For the text-containing cell, return its midpoint in [x, y] coordinate format. 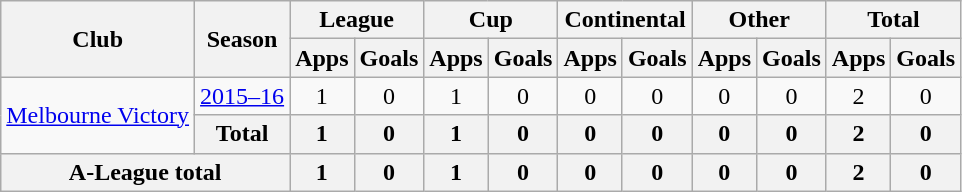
2015–16 [242, 96]
Melbourne Victory [98, 115]
Cup [491, 20]
A-League total [146, 172]
Other [759, 20]
Season [242, 39]
Club [98, 39]
Continental [625, 20]
League [357, 20]
